From the cell containing the given text, extract its center point as [x, y] coordinate. 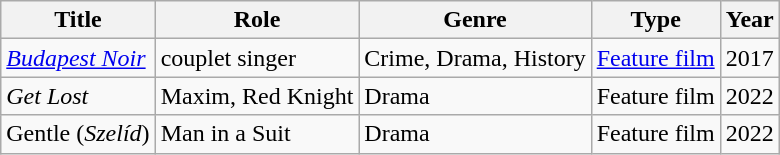
Year [750, 20]
Budapest Noir [78, 58]
Title [78, 20]
Get Lost [78, 96]
couplet singer [257, 58]
Genre [475, 20]
Man in a Suit [257, 134]
2017 [750, 58]
Type [656, 20]
Crime, Drama, History [475, 58]
Gentle (Szelíd) [78, 134]
Maxim, Red Knight [257, 96]
Role [257, 20]
